Extract the [X, Y] coordinate from the center of the cell holding the provided text.  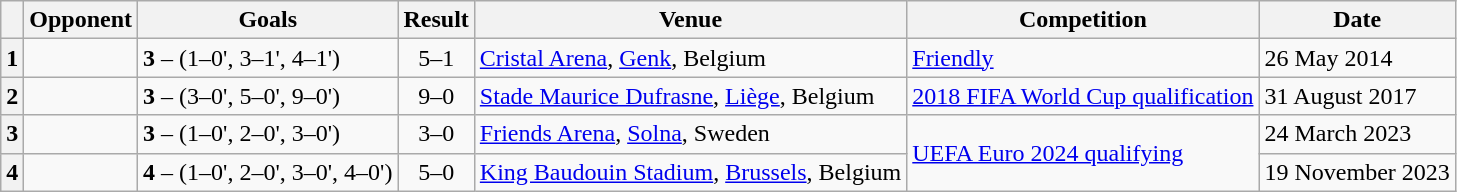
2018 FIFA World Cup qualification [1083, 96]
UEFA Euro 2024 qualifying [1083, 153]
King Baudouin Stadium, Brussels, Belgium [690, 172]
3 – (3–0', 5–0', 9–0') [268, 96]
Venue [690, 20]
Friends Arena, Solna, Sweden [690, 134]
4 [12, 172]
9–0 [436, 96]
3 – (1–0', 3–1', 4–1') [268, 58]
26 May 2014 [1357, 58]
2 [12, 96]
24 March 2023 [1357, 134]
Competition [1083, 20]
3–0 [436, 134]
31 August 2017 [1357, 96]
Goals [268, 20]
Cristal Arena, Genk, Belgium [690, 58]
3 – (1–0', 2–0', 3–0') [268, 134]
19 November 2023 [1357, 172]
Stade Maurice Dufrasne, Liège, Belgium [690, 96]
1 [12, 58]
Opponent [81, 20]
5–1 [436, 58]
Date [1357, 20]
5–0 [436, 172]
4 – (1–0', 2–0', 3–0', 4–0') [268, 172]
Result [436, 20]
Friendly [1083, 58]
3 [12, 134]
